Extract the (x, y) coordinate from the center of the cell holding the provided text.  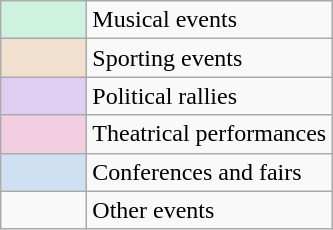
Conferences and fairs (210, 172)
Political rallies (210, 96)
Sporting events (210, 58)
Musical events (210, 20)
Other events (210, 210)
Theatrical performances (210, 134)
